Detect which cell encompasses the target text, then output its [x, y] center coordinate. 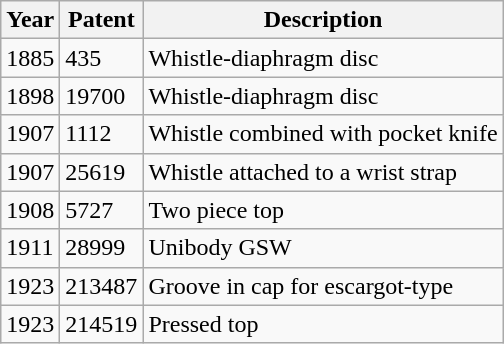
435 [102, 58]
Year [30, 20]
5727 [102, 210]
1885 [30, 58]
214519 [102, 324]
1911 [30, 248]
Pressed top [323, 324]
1898 [30, 96]
1112 [102, 134]
Unibody GSW [323, 248]
Groove in cap for escargot-type [323, 286]
25619 [102, 172]
Two piece top [323, 210]
19700 [102, 96]
28999 [102, 248]
Description [323, 20]
1908 [30, 210]
213487 [102, 286]
Whistle combined with pocket knife [323, 134]
Patent [102, 20]
Whistle attached to a wrist strap [323, 172]
